Determine the (X, Y) coordinate at the center of the cell enclosing the given text.  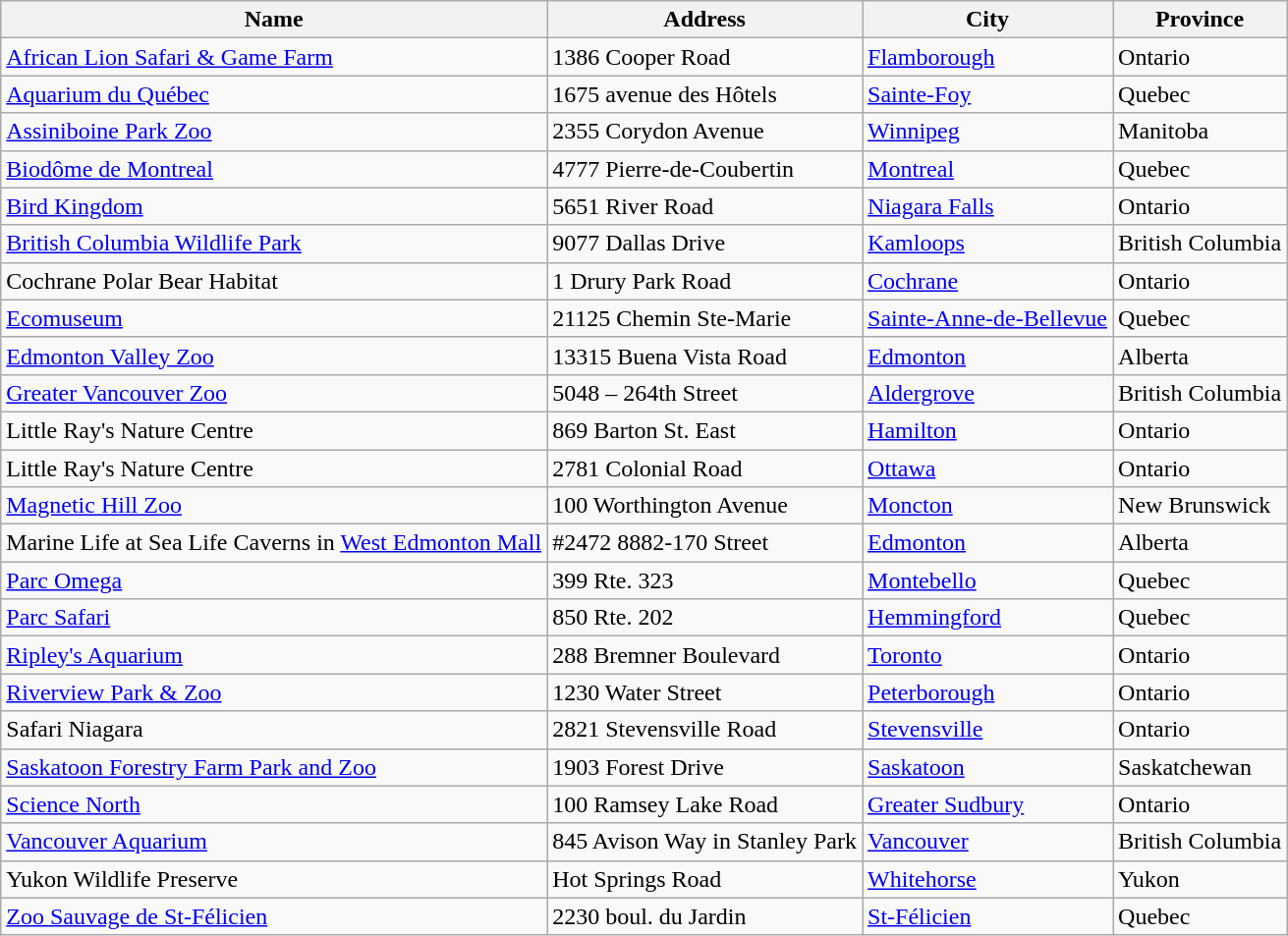
Edmonton Valley Zoo (274, 356)
Whitehorse (988, 879)
Hot Springs Road (705, 879)
Marine Life at Sea Life Caverns in West Edmonton Mall (274, 543)
5048 – 264th Street (705, 393)
869 Barton St. East (705, 430)
2355 Corydon Avenue (705, 132)
1386 Cooper Road (705, 57)
Name (274, 20)
British Columbia Wildlife Park (274, 244)
African Lion Safari & Game Farm (274, 57)
100 Worthington Avenue (705, 506)
5651 River Road (705, 206)
Aquarium du Québec (274, 94)
Sainte-Foy (988, 94)
New Brunswick (1201, 506)
Parc Omega (274, 580)
Vancouver Aquarium (274, 842)
Ripley's Aquarium (274, 655)
Hamilton (988, 430)
Address (705, 20)
Hemmingford (988, 618)
Greater Vancouver Zoo (274, 393)
#2472 8882-170 Street (705, 543)
Parc Safari (274, 618)
399 Rte. 323 (705, 580)
2230 boul. du Jardin (705, 916)
4777 Pierre-de-Coubertin (705, 169)
Kamloops (988, 244)
13315 Buena Vista Road (705, 356)
City (988, 20)
Sainte-Anne-de-Bellevue (988, 318)
288 Bremner Boulevard (705, 655)
Zoo Sauvage de St-Félicien (274, 916)
Science North (274, 804)
Montreal (988, 169)
1230 Water Street (705, 692)
100 Ramsey Lake Road (705, 804)
Vancouver (988, 842)
Toronto (988, 655)
Niagara Falls (988, 206)
Winnipeg (988, 132)
1 Drury Park Road (705, 281)
Ottawa (988, 468)
2781 Colonial Road (705, 468)
Moncton (988, 506)
Saskatoon (988, 767)
Stevensville (988, 730)
Safari Niagara (274, 730)
Riverview Park & Zoo (274, 692)
Assiniboine Park Zoo (274, 132)
St-Félicien (988, 916)
850 Rte. 202 (705, 618)
Montebello (988, 580)
Flamborough (988, 57)
Cochrane Polar Bear Habitat (274, 281)
Magnetic Hill Zoo (274, 506)
Yukon (1201, 879)
Yukon Wildlife Preserve (274, 879)
Aldergrove (988, 393)
Manitoba (1201, 132)
Province (1201, 20)
9077 Dallas Drive (705, 244)
21125 Chemin Ste-Marie (705, 318)
1903 Forest Drive (705, 767)
845 Avison Way in Stanley Park (705, 842)
2821 Stevensville Road (705, 730)
Saskatchewan (1201, 767)
Bird Kingdom (274, 206)
Peterborough (988, 692)
Ecomuseum (274, 318)
Saskatoon Forestry Farm Park and Zoo (274, 767)
Greater Sudbury (988, 804)
1675 avenue des Hôtels (705, 94)
Cochrane (988, 281)
Biodôme de Montreal (274, 169)
